Output the [X, Y] coordinate of the center of the cell containing the given text.  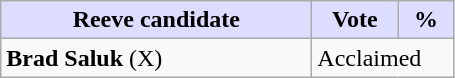
Brad Saluk (X) [156, 58]
Reeve candidate [156, 20]
Acclaimed [383, 58]
Vote [355, 20]
% [426, 20]
